Search for the cell housing the specified text and yield its [X, Y] center coordinate. 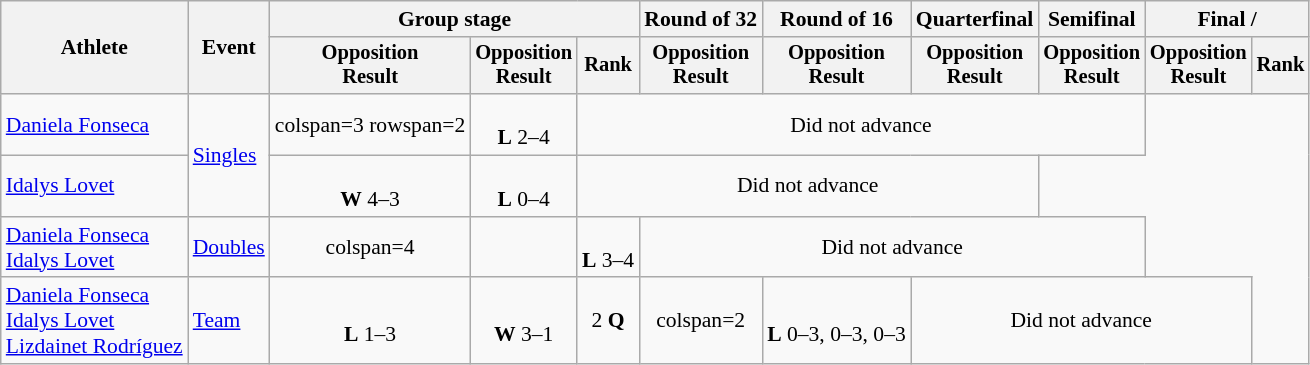
Round of 16 [836, 19]
W 3–1 [524, 322]
W 4–3 [370, 186]
Daniela FonsecaIdalys LovetLizdainet Rodríguez [94, 322]
Athlete [94, 48]
Final / [1227, 19]
Daniela Fonseca [94, 124]
Event [229, 48]
L 2–4 [524, 124]
L 0–4 [524, 186]
L 3–4 [608, 248]
L 0–3, 0–3, 0–3 [836, 322]
Quarterfinal [975, 19]
Singles [229, 155]
Round of 32 [700, 19]
colspan=4 [370, 248]
L 1–3 [370, 322]
colspan=2 [700, 322]
Doubles [229, 248]
Daniela FonsecaIdalys Lovet [94, 248]
2 Q [608, 322]
Team [229, 322]
Group stage [454, 19]
Semifinal [1092, 19]
Idalys Lovet [94, 186]
colspan=3 rowspan=2 [370, 124]
